Search for the cell housing the specified text and yield its [X, Y] center coordinate. 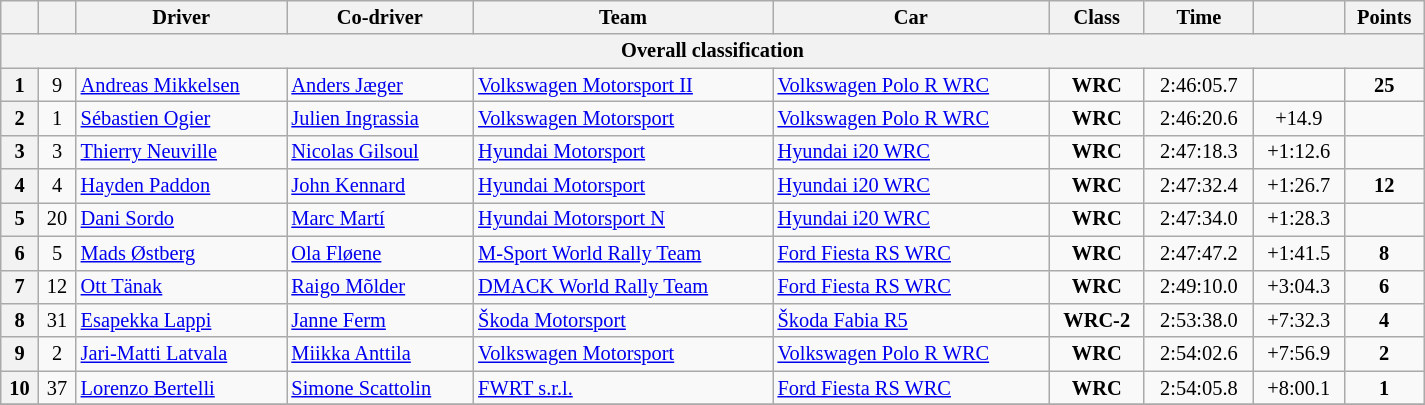
2:46:05.7 [1198, 85]
Škoda Motorsport [622, 320]
Hyundai Motorsport N [622, 219]
M-Sport World Rally Team [622, 253]
Thierry Neuville [182, 152]
Sébastien Ogier [182, 118]
Miikka Anttila [380, 354]
Andreas Mikkelsen [182, 85]
Time [1198, 17]
2:47:47.2 [1198, 253]
2:47:18.3 [1198, 152]
2:47:34.0 [1198, 219]
2:54:02.6 [1198, 354]
Simone Scattolin [380, 388]
+1:41.5 [1298, 253]
Raigo Mõlder [380, 287]
2:49:10.0 [1198, 287]
Jari-Matti Latvala [182, 354]
+7:56.9 [1298, 354]
2:46:20.6 [1198, 118]
Hayden Paddon [182, 186]
Nicolas Gilsoul [380, 152]
Lorenzo Bertelli [182, 388]
John Kennard [380, 186]
Marc Martí [380, 219]
Car [911, 17]
2:47:32.4 [1198, 186]
Driver [182, 17]
Volkswagen Motorsport II [622, 85]
Ott Tänak [182, 287]
WRC-2 [1097, 320]
2:53:38.0 [1198, 320]
+1:12.6 [1298, 152]
2:54:05.8 [1198, 388]
Dani Sordo [182, 219]
+14.9 [1298, 118]
Esapekka Lappi [182, 320]
+1:28.3 [1298, 219]
DMACK World Rally Team [622, 287]
Anders Jæger [380, 85]
37 [57, 388]
7 [20, 287]
Points [1384, 17]
Julien Ingrassia [380, 118]
Overall classification [713, 51]
Co-driver [380, 17]
10 [20, 388]
25 [1384, 85]
FWRT s.r.l. [622, 388]
Janne Ferm [380, 320]
Class [1097, 17]
Škoda Fabia R5 [911, 320]
20 [57, 219]
Mads Østberg [182, 253]
+7:32.3 [1298, 320]
+8:00.1 [1298, 388]
+3:04.3 [1298, 287]
Team [622, 17]
31 [57, 320]
Ola Fløene [380, 253]
+1:26.7 [1298, 186]
